From the cell containing the given text, extract its center point as [X, Y] coordinate. 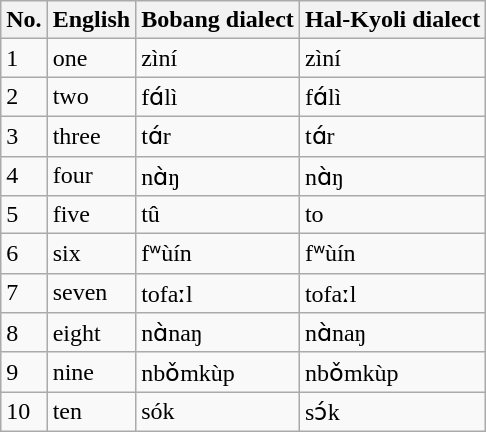
1 [24, 58]
seven [91, 293]
tû [218, 215]
6 [24, 254]
9 [24, 372]
No. [24, 20]
4 [24, 176]
eight [91, 333]
5 [24, 215]
three [91, 136]
Hal-Kyoli dialect [392, 20]
English [91, 20]
two [91, 97]
nine [91, 372]
ten [91, 412]
four [91, 176]
10 [24, 412]
one [91, 58]
3 [24, 136]
sók [218, 412]
sɔ́k [392, 412]
Bobang dialect [218, 20]
to [392, 215]
7 [24, 293]
six [91, 254]
2 [24, 97]
five [91, 215]
8 [24, 333]
